Detect which cell encompasses the target text, then output its (x, y) center coordinate. 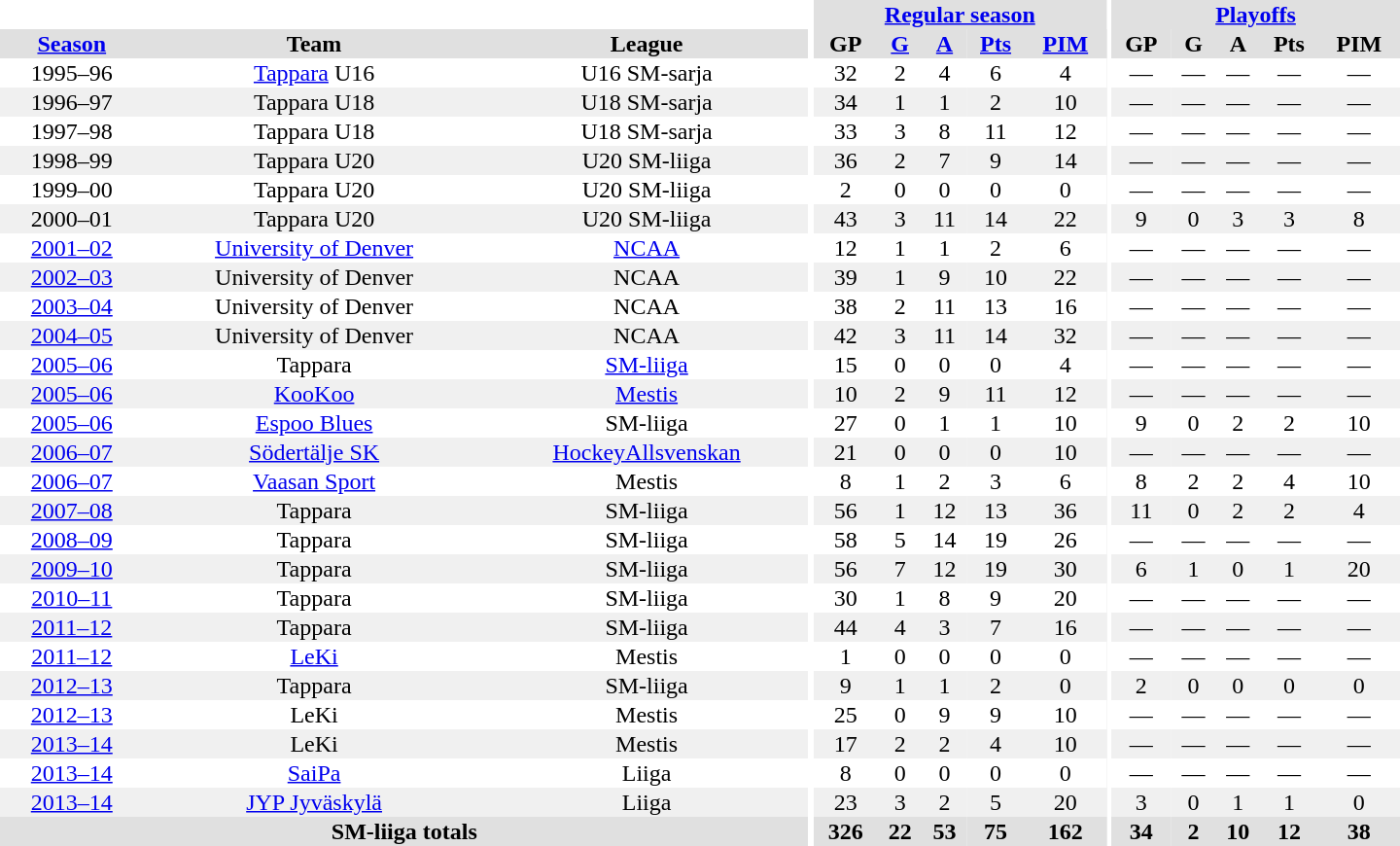
1997–98 (72, 131)
2004–05 (72, 335)
Playoffs (1256, 15)
League (647, 44)
SaiPa (315, 773)
27 (846, 423)
1998–99 (72, 160)
HockeyAllsvenskan (647, 452)
2010–11 (72, 598)
39 (846, 277)
58 (846, 540)
2002–03 (72, 277)
42 (846, 335)
25 (846, 715)
2000–01 (72, 219)
162 (1066, 831)
17 (846, 744)
Vaasan Sport (315, 481)
26 (1066, 540)
1999–00 (72, 190)
Espoo Blues (315, 423)
Team (315, 44)
23 (846, 802)
U16 SM-sarja (647, 73)
2007–08 (72, 511)
SM-liiga totals (404, 831)
326 (846, 831)
JYP Jyväskylä (315, 802)
43 (846, 219)
Tappara U16 (315, 73)
1995–96 (72, 73)
2003–04 (72, 306)
KooKoo (315, 394)
75 (996, 831)
Södertälje SK (315, 452)
33 (846, 131)
Season (72, 44)
2009–10 (72, 569)
21 (846, 452)
2008–09 (72, 540)
53 (945, 831)
44 (846, 627)
Regular season (961, 15)
1996–97 (72, 102)
2001–02 (72, 248)
15 (846, 365)
